Output the (x, y) coordinate of the center of the cell containing the given text.  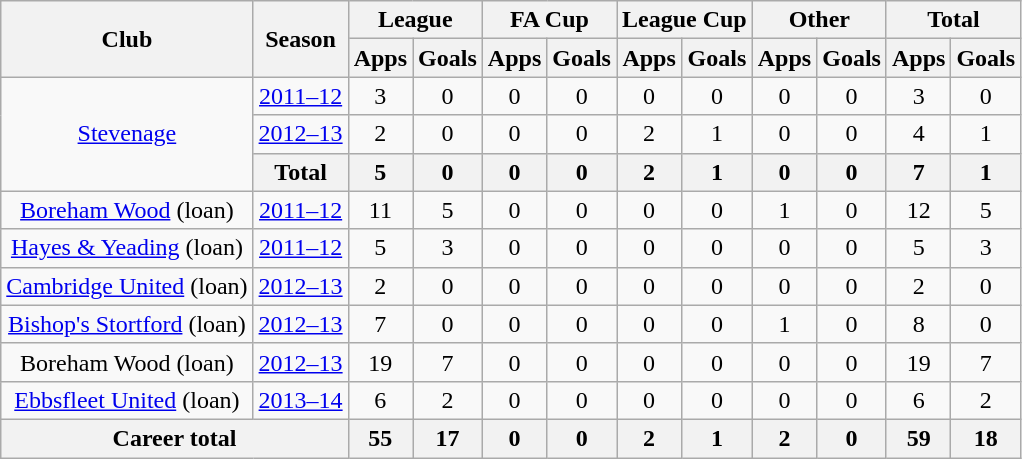
Hayes & Yeading (loan) (127, 248)
Stevenage (127, 134)
8 (918, 324)
Bishop's Stortford (loan) (127, 324)
18 (986, 438)
Other (819, 20)
Career total (174, 438)
League (415, 20)
17 (448, 438)
Season (300, 39)
55 (380, 438)
FA Cup (549, 20)
4 (918, 134)
Cambridge United (loan) (127, 286)
2013–14 (300, 400)
59 (918, 438)
League Cup (684, 20)
12 (918, 210)
Club (127, 39)
11 (380, 210)
Ebbsfleet United (loan) (127, 400)
